Return [x, y] of the center of cell containing provided text 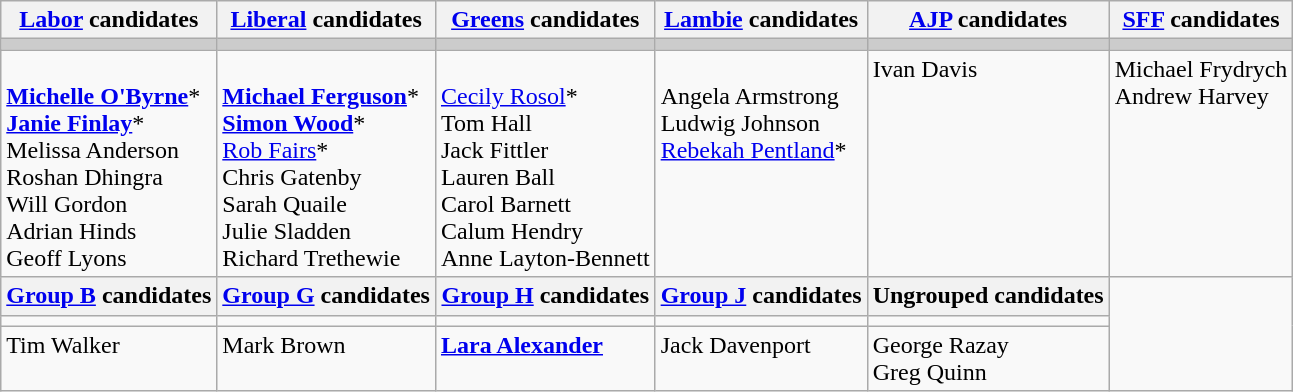
SFF candidates [1201, 20]
Michael Ferguson* Simon Wood* Rob Fairs* Chris Gatenby Sarah Quaile Julie Sladden Richard Trethewie [326, 164]
Tim Walker [109, 358]
Michael Frydrych Andrew Harvey [1201, 164]
Jack Davenport [761, 358]
Labor candidates [109, 20]
Group H candidates [545, 296]
Lara Alexander [545, 358]
AJP candidates [988, 20]
Greens candidates [545, 20]
Liberal candidates [326, 20]
Group J candidates [761, 296]
Mark Brown [326, 358]
Michelle O'Byrne* Janie Finlay* Melissa Anderson Roshan Dhingra Will Gordon Adrian Hinds Geoff Lyons [109, 164]
Group G candidates [326, 296]
Group B candidates [109, 296]
Cecily Rosol* Tom Hall Jack Fittler Lauren Ball Carol Barnett Calum Hendry Anne Layton-Bennett [545, 164]
George Razay Greg Quinn [988, 358]
Lambie candidates [761, 20]
Angela Armstrong Ludwig Johnson Rebekah Pentland* [761, 164]
Ivan Davis [988, 164]
Ungrouped candidates [988, 296]
